Capture the cell that displays the provided text and extract its [X, Y] central coordinate. 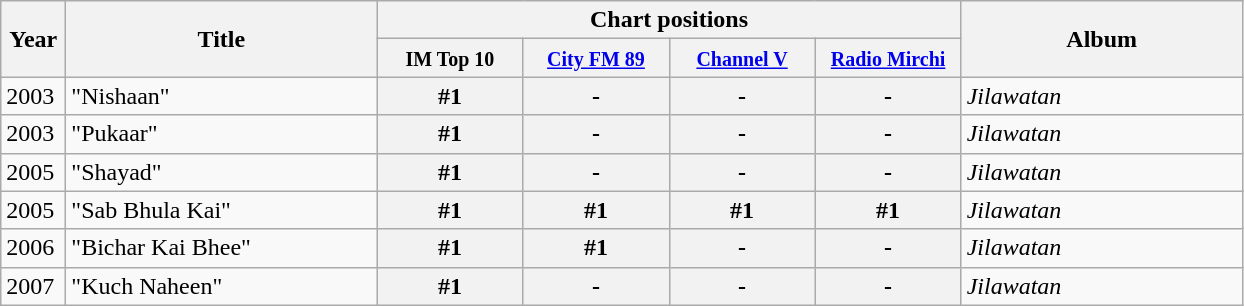
"Sab Bhula Kai" [222, 210]
Title [222, 39]
Year [34, 39]
Channel V [742, 58]
IM Top 10 [450, 58]
"Kuch Naheen" [222, 286]
"Nishaan" [222, 96]
"Pukaar" [222, 134]
2006 [34, 248]
"Shayad" [222, 172]
2007 [34, 286]
City FM 89 [596, 58]
Chart positions [669, 20]
Album [1102, 39]
Radio Mirchi [888, 58]
"Bichar Kai Bhee" [222, 248]
